Locate the cell with the specified text and output its (X, Y) center coordinate. 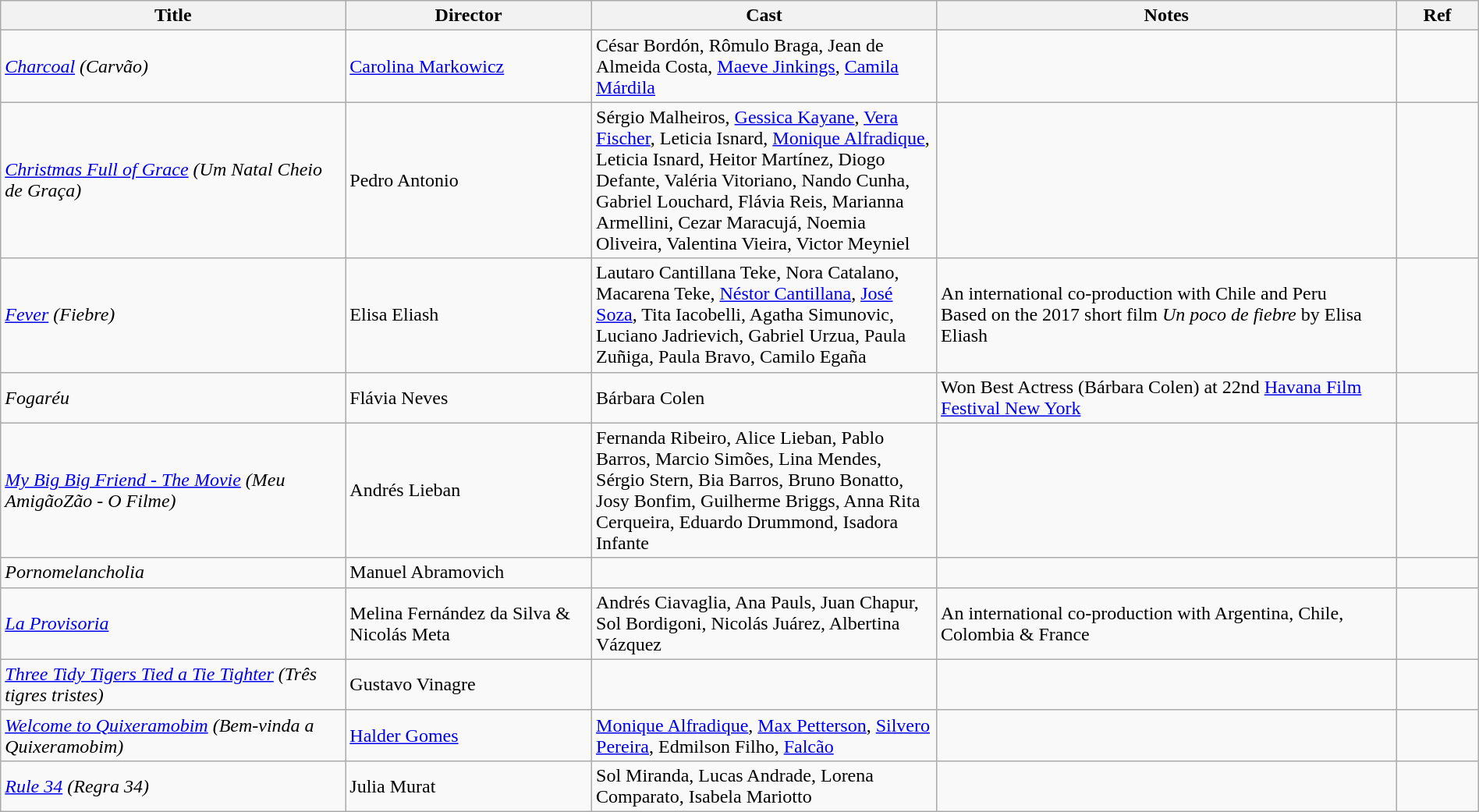
Andrés Lieban (469, 490)
Fever (Fiebre) (173, 315)
Halder Gomes (469, 735)
La Provisoria (173, 623)
Cast (764, 16)
Christmas Full of Grace (Um Natal Cheio de Graça) (173, 180)
Andrés Ciavaglia, Ana Pauls, Juan Chapur, Sol Bordigoni, Nicolás Juárez, Albertina Vázquez (764, 623)
Melina Fernández da Silva & Nicolás Meta (469, 623)
Title (173, 16)
Sol Miranda, Lucas Andrade, Lorena Comparato, Isabela Mariotto (764, 786)
Carolina Markowicz (469, 66)
Director (469, 16)
César Bordón, Rômulo Braga, Jean de Almeida Costa, Maeve Jinkings, Camila Márdila (764, 66)
Fogaréu (173, 398)
Won Best Actress (Bárbara Colen) at 22nd Havana Film Festival New York (1167, 398)
Monique Alfradique, Max Petterson, Silvero Pereira, Edmilson Filho, Falcão (764, 735)
Elisa Eliash (469, 315)
Pornomelancholia (173, 573)
Charcoal (Carvão) (173, 66)
An international co-production with Chile and PeruBased on the 2017 short film Un poco de fiebre by Elisa Eliash (1167, 315)
Rule 34 (Regra 34) (173, 786)
Pedro Antonio (469, 180)
Welcome to Quixeramobim (Bem-vinda a Quixeramobim) (173, 735)
An international co-production with Argentina, Chile, Colombia & France (1167, 623)
Manuel Abramovich (469, 573)
Gustavo Vinagre (469, 685)
Julia Murat (469, 786)
My Big Big Friend - The Movie (Meu AmigãoZão - O Filme) (173, 490)
Flávia Neves (469, 398)
Ref (1437, 16)
Notes (1167, 16)
Three Tidy Tigers Tied a Tie Tighter (Três tigres tristes) (173, 685)
Bárbara Colen (764, 398)
